Locate the cell with the specified text and output its (x, y) center coordinate. 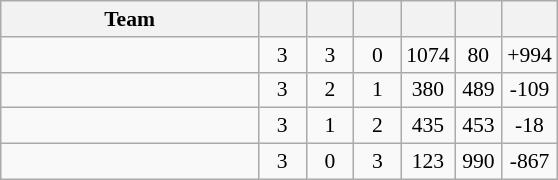
123 (428, 162)
1074 (428, 55)
453 (479, 126)
990 (479, 162)
80 (479, 55)
-18 (530, 126)
+994 (530, 55)
-109 (530, 90)
380 (428, 90)
-867 (530, 162)
Team (130, 19)
489 (479, 90)
435 (428, 126)
